Pinpoint the cell where the given text exists, returning its [X, Y] midpoint coordinate. 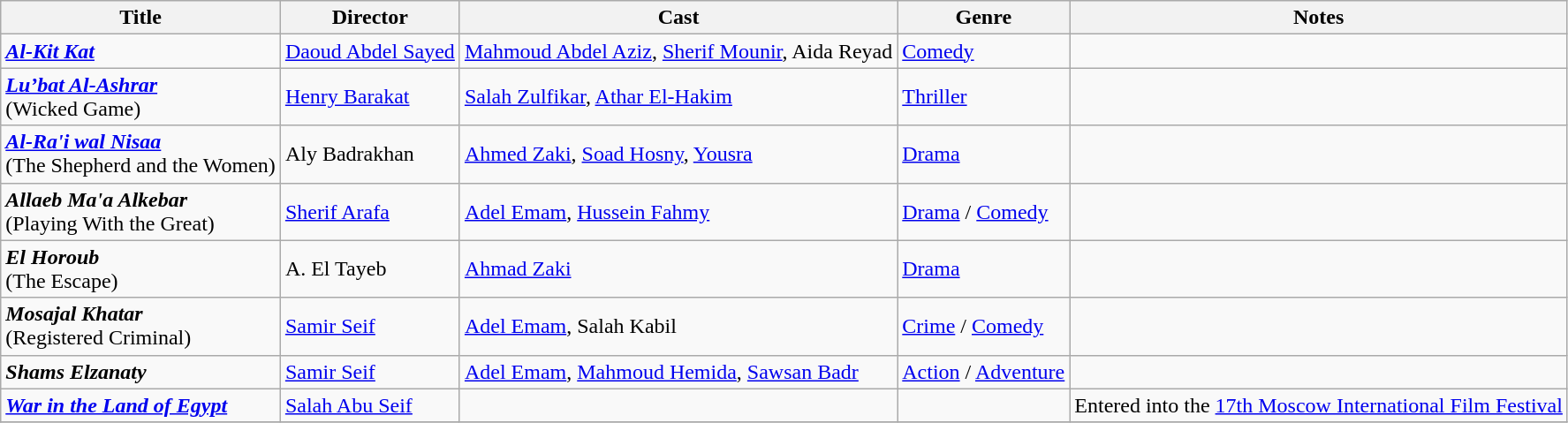
Crime / Comedy [984, 327]
Mosajal Khatar(Registered Criminal) [141, 327]
Mahmoud Abdel Aziz, Sherif Mounir, Aida Reyad [678, 51]
Adel Emam, Mahmoud Hemida, Sawsan Badr [678, 372]
Al-Ra'i wal Nisaa(The Shepherd and the Women) [141, 154]
Notes [1319, 18]
Salah Abu Seif [369, 405]
Henry Barakat [369, 97]
El Horoub(The Escape) [141, 268]
Allaeb Ma'a Alkebar(Playing With the Great) [141, 212]
Lu’bat Al-Ashrar(Wicked Game) [141, 97]
Thriller [984, 97]
Director [369, 18]
Entered into the 17th Moscow International Film Festival [1319, 405]
Adel Emam, Hussein Fahmy [678, 212]
Salah Zulfikar, Athar El-Hakim [678, 97]
Action / Adventure [984, 372]
Al-Kit Kat [141, 51]
Adel Emam, Salah Kabil [678, 327]
Ahmad Zaki [678, 268]
Title [141, 18]
Cast [678, 18]
Aly Badrakhan [369, 154]
Ahmed Zaki, Soad Hosny, Yousra [678, 154]
Sherif Arafa [369, 212]
Drama / Comedy [984, 212]
Shams Elzanaty [141, 372]
Daoud Abdel Sayed [369, 51]
Comedy [984, 51]
A. El Tayeb [369, 268]
Genre [984, 18]
War in the Land of Egypt [141, 405]
